Find where the given text appears and provide that cell's center as [X, Y] coordinate. 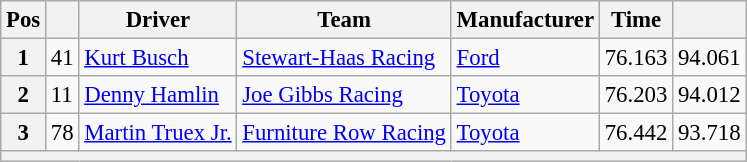
Pos [24, 20]
Joe Gibbs Racing [344, 95]
3 [24, 133]
11 [62, 95]
94.012 [710, 95]
Stewart-Haas Racing [344, 58]
78 [62, 133]
Kurt Busch [158, 58]
Martin Truex Jr. [158, 133]
76.163 [636, 58]
Furniture Row Racing [344, 133]
2 [24, 95]
94.061 [710, 58]
Ford [525, 58]
76.203 [636, 95]
1 [24, 58]
76.442 [636, 133]
Time [636, 20]
41 [62, 58]
Denny Hamlin [158, 95]
93.718 [710, 133]
Manufacturer [525, 20]
Driver [158, 20]
Team [344, 20]
